Find where the given text appears and provide that cell's center as (X, Y) coordinate. 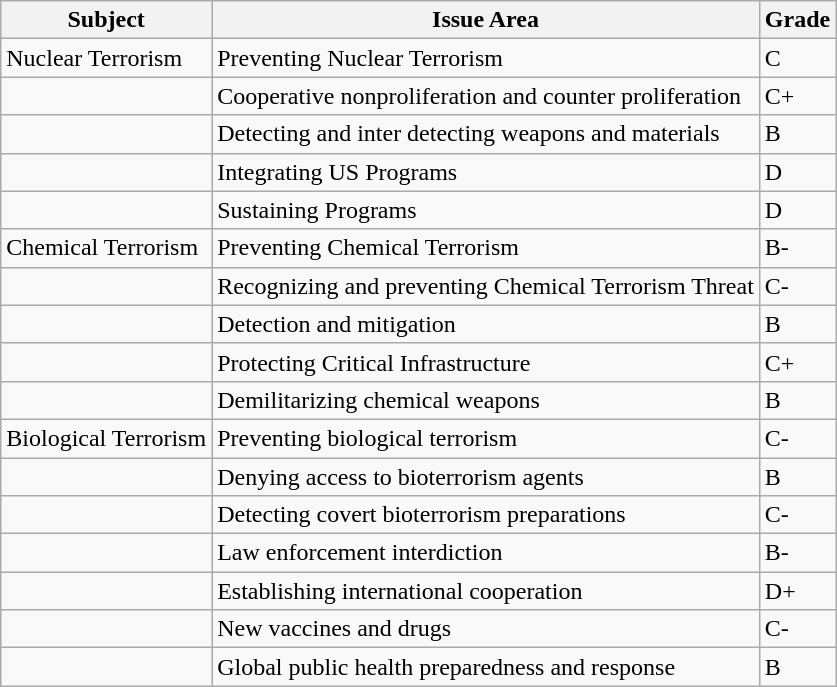
Demilitarizing chemical weapons (486, 400)
C (797, 58)
Global public health preparedness and response (486, 667)
Protecting Critical Infrastructure (486, 362)
Detection and mitigation (486, 324)
Issue Area (486, 20)
Integrating US Programs (486, 172)
Law enforcement interdiction (486, 553)
New vaccines and drugs (486, 629)
Preventing biological terrorism (486, 438)
Biological Terrorism (106, 438)
Establishing international cooperation (486, 591)
Cooperative nonproliferation and counter proliferation (486, 96)
Subject (106, 20)
Sustaining Programs (486, 210)
Nuclear Terrorism (106, 58)
Detecting and inter detecting weapons and materials (486, 134)
Detecting covert bioterrorism preparations (486, 515)
Preventing Nuclear Terrorism (486, 58)
Chemical Terrorism (106, 248)
Grade (797, 20)
D+ (797, 591)
Denying access to bioterrorism agents (486, 477)
Recognizing and preventing Chemical Terrorism Threat (486, 286)
Preventing Chemical Terrorism (486, 248)
